Scan for the cell matching the given text and deliver its (x, y) coordinate at center. 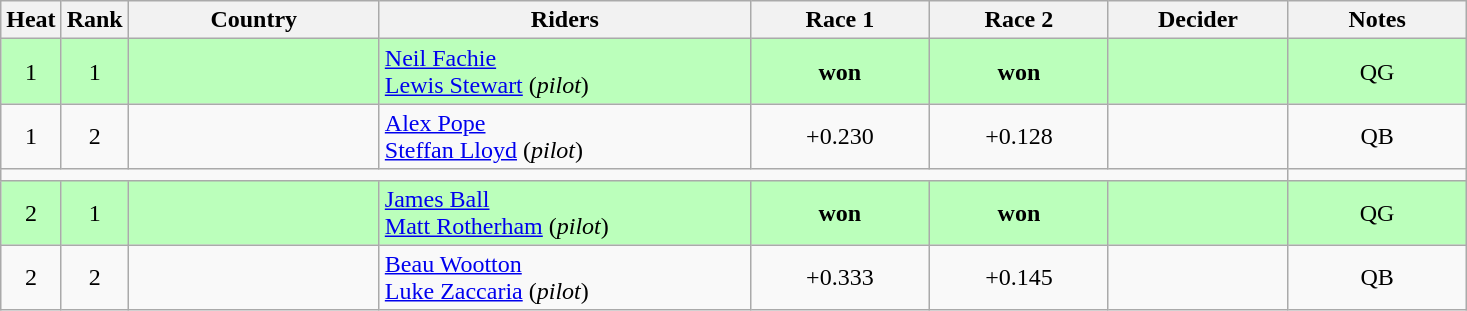
Country (254, 20)
Notes (1378, 20)
Race 2 (1018, 20)
Alex PopeSteffan Lloyd (pilot) (564, 136)
+0.230 (840, 136)
+0.333 (840, 278)
Beau WoottonLuke Zaccaria (pilot) (564, 278)
+0.145 (1018, 278)
James BallMatt Rotherham (pilot) (564, 212)
Heat (31, 20)
Riders (564, 20)
Race 1 (840, 20)
+0.128 (1018, 136)
Decider (1198, 20)
Neil FachieLewis Stewart (pilot) (564, 72)
Rank (94, 20)
